Output the [X, Y] coordinate of the center of the cell containing the given text.  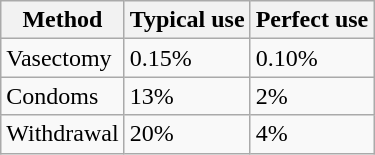
Vasectomy [62, 58]
13% [187, 96]
Withdrawal [62, 134]
Typical use [187, 20]
Method [62, 20]
0.10% [312, 58]
Perfect use [312, 20]
Condoms [62, 96]
20% [187, 134]
4% [312, 134]
0.15% [187, 58]
2% [312, 96]
